Output the [X, Y] coordinate of the center of the cell containing the given text.  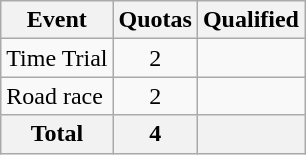
Time Trial [57, 58]
Qualified [250, 20]
Total [57, 134]
Road race [57, 96]
Quotas [155, 20]
Event [57, 20]
4 [155, 134]
